Find where the given text appears and provide that cell's center as (x, y) coordinate. 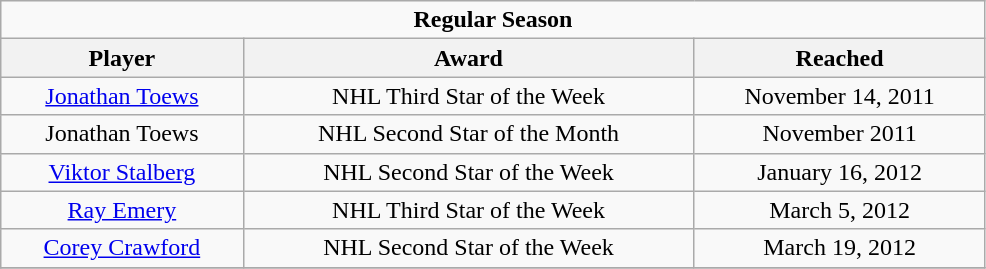
March 5, 2012 (840, 210)
March 19, 2012 (840, 248)
Viktor Stalberg (122, 172)
Corey Crawford (122, 248)
Award (468, 58)
NHL Second Star of the Month (468, 134)
November 2011 (840, 134)
Player (122, 58)
Reached (840, 58)
November 14, 2011 (840, 96)
Regular Season (493, 20)
Ray Emery (122, 210)
January 16, 2012 (840, 172)
